Search for the cell housing the specified text and yield its [x, y] center coordinate. 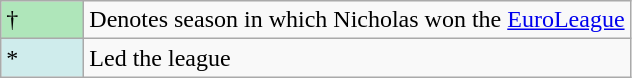
Led the league [357, 58]
Denotes season in which Nicholas won the EuroLeague [357, 20]
† [42, 20]
* [42, 58]
